Identify which cell holds the provided text, then report its (x, y) central coordinate. 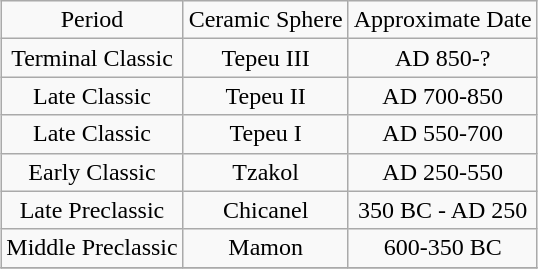
Mamon (266, 248)
Chicanel (266, 210)
Late Preclassic (92, 210)
Terminal Classic (92, 58)
AD 700-850 (442, 96)
Ceramic Sphere (266, 20)
AD 850-? (442, 58)
AD 250-550 (442, 172)
Tepeu III (266, 58)
Early Classic (92, 172)
350 BC - AD 250 (442, 210)
Middle Preclassic (92, 248)
Approximate Date (442, 20)
Tepeu I (266, 134)
AD 550-700 (442, 134)
600-350 BC (442, 248)
Tepeu II (266, 96)
Tzakol (266, 172)
Period (92, 20)
